Determine the [x, y] coordinate at the center of the cell enclosing the given text.  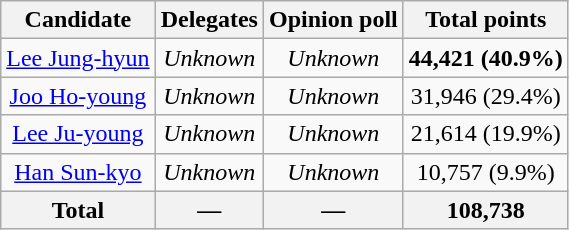
Joo Ho-young [78, 96]
Total [78, 210]
Candidate [78, 20]
Han Sun-kyo [78, 172]
Opinion poll [333, 20]
Delegates [209, 20]
31,946 (29.4%) [486, 96]
10,757 (9.9%) [486, 172]
21,614 (19.9%) [486, 134]
Lee Jung-hyun [78, 58]
108,738 [486, 210]
44,421 (40.9%) [486, 58]
Total points [486, 20]
Lee Ju-young [78, 134]
